Return the (x, y) coordinate for the center point of the cell that contains the specified text.  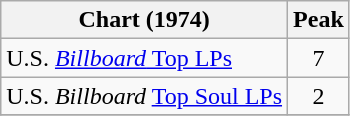
2 (319, 96)
7 (319, 58)
Peak (319, 20)
U.S. Billboard Top Soul LPs (144, 96)
Chart (1974) (144, 20)
U.S. Billboard Top LPs (144, 58)
